Pinpoint the cell where the given text exists, returning its [X, Y] midpoint coordinate. 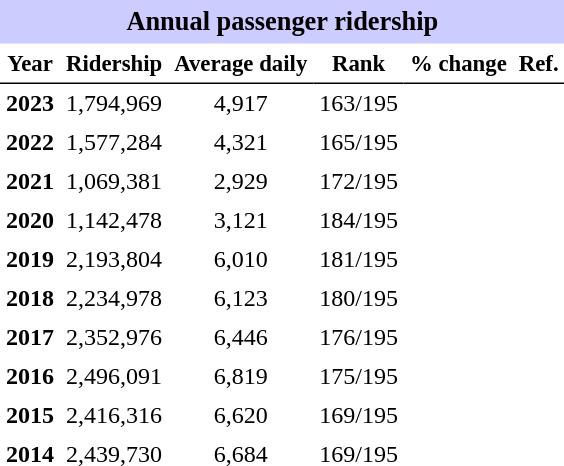
6,010 [240, 260]
Average daily [240, 64]
Year [30, 64]
169/195 [358, 416]
181/195 [358, 260]
2019 [30, 260]
184/195 [358, 220]
3,121 [240, 220]
4,917 [240, 104]
Rank [358, 64]
2022 [30, 142]
176/195 [358, 338]
4,321 [240, 142]
2,234,978 [114, 298]
175/195 [358, 376]
2,929 [240, 182]
172/195 [358, 182]
180/195 [358, 298]
6,123 [240, 298]
6,620 [240, 416]
2018 [30, 298]
6,819 [240, 376]
2,416,316 [114, 416]
6,446 [240, 338]
2021 [30, 182]
2,352,976 [114, 338]
2023 [30, 104]
2016 [30, 376]
Ridership [114, 64]
165/195 [358, 142]
% change [458, 64]
2020 [30, 220]
2015 [30, 416]
2,496,091 [114, 376]
1,794,969 [114, 104]
2,193,804 [114, 260]
1,142,478 [114, 220]
2017 [30, 338]
163/195 [358, 104]
1,577,284 [114, 142]
1,069,381 [114, 182]
